Pinpoint the cell where the given text exists, returning its [X, Y] midpoint coordinate. 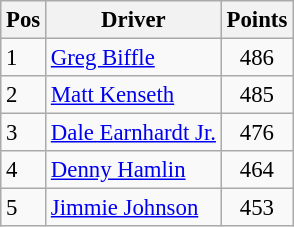
Matt Kenseth [134, 95]
2 [24, 95]
464 [256, 170]
476 [256, 133]
Driver [134, 20]
4 [24, 170]
Dale Earnhardt Jr. [134, 133]
Pos [24, 20]
1 [24, 58]
486 [256, 58]
453 [256, 208]
Points [256, 20]
5 [24, 208]
3 [24, 133]
Greg Biffle [134, 58]
Jimmie Johnson [134, 208]
485 [256, 95]
Denny Hamlin [134, 170]
